Output the (X, Y) coordinate of the center of the cell containing the given text.  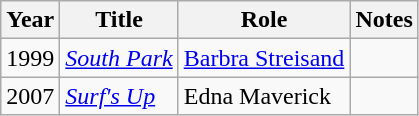
Year (30, 20)
Barbra Streisand (264, 58)
Role (264, 20)
2007 (30, 96)
South Park (119, 58)
Surf's Up (119, 96)
Edna Maverick (264, 96)
1999 (30, 58)
Title (119, 20)
Notes (384, 20)
